Return [x, y] of the center of cell containing provided text 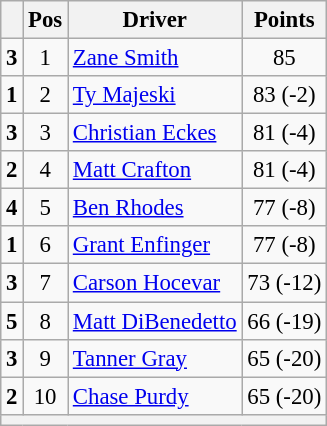
85 [284, 58]
Matt Crafton [155, 170]
6 [46, 245]
9 [46, 358]
Grant Enfinger [155, 245]
Matt DiBenedetto [155, 321]
66 (-19) [284, 321]
Christian Eckes [155, 133]
Ben Rhodes [155, 208]
Tanner Gray [155, 358]
10 [46, 396]
8 [46, 321]
83 (-2) [284, 95]
Zane Smith [155, 58]
7 [46, 283]
Carson Hocevar [155, 283]
Driver [155, 20]
Points [284, 20]
Pos [46, 20]
73 (-12) [284, 283]
Ty Majeski [155, 95]
Chase Purdy [155, 396]
